Search for the cell housing the specified text and yield its [x, y] center coordinate. 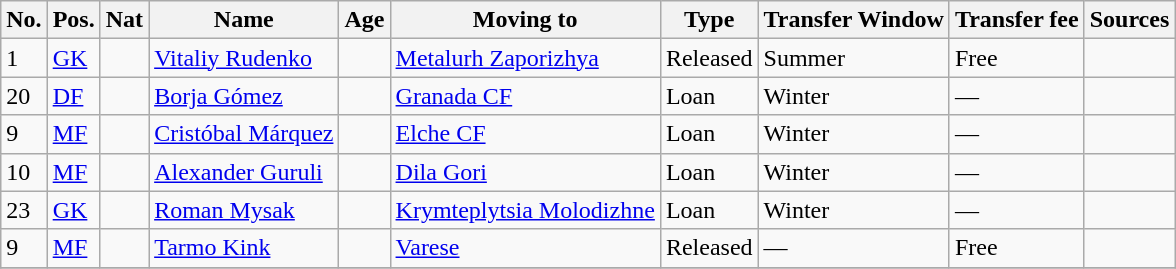
Age [364, 20]
Tarmo Kink [244, 248]
Type [709, 20]
Krymteplytsia Molodizhne [525, 210]
Alexander Guruli [244, 172]
Dila Gori [525, 172]
Vitaliy Rudenko [244, 58]
Moving to [525, 20]
Varese [525, 248]
Transfer Window [854, 20]
20 [24, 96]
Transfer fee [1016, 20]
DF [74, 96]
Metalurh Zaporizhya [525, 58]
Sources [1130, 20]
Summer [854, 58]
Roman Mysak [244, 210]
Name [244, 20]
1 [24, 58]
10 [24, 172]
23 [24, 210]
Granada CF [525, 96]
No. [24, 20]
Pos. [74, 20]
Nat [124, 20]
Borja Gómez [244, 96]
Cristóbal Márquez [244, 134]
Elche CF [525, 134]
